Output the [x, y] coordinate of the center of the cell containing the given text.  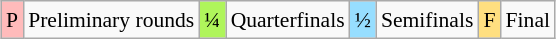
P [12, 20]
½ [363, 20]
Final [528, 20]
Preliminary rounds [111, 20]
F [489, 20]
Semifinals [427, 20]
Quarterfinals [288, 20]
¼ [212, 20]
